Scan for the cell matching the given text and deliver its (X, Y) coordinate at center. 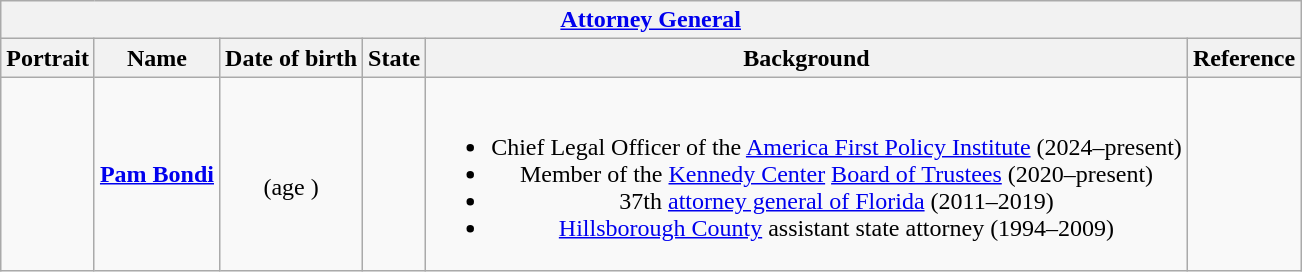
Background (807, 58)
(age ) (292, 174)
Attorney General (651, 20)
Pam Bondi (156, 174)
State (394, 58)
Name (156, 58)
Portrait (48, 58)
Date of birth (292, 58)
Reference (1244, 58)
